Provide the (x, y) coordinate of the cell's center where the given text is located.  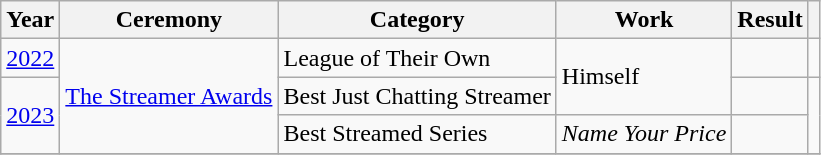
Ceremony (169, 20)
Result (770, 20)
Work (644, 20)
League of Their Own (417, 58)
2023 (30, 115)
Best Just Chatting Streamer (417, 96)
Name Your Price (644, 134)
2022 (30, 58)
The Streamer Awards (169, 96)
Category (417, 20)
Best Streamed Series (417, 134)
Himself (644, 77)
Year (30, 20)
